Search for the cell housing the specified text and yield its (x, y) center coordinate. 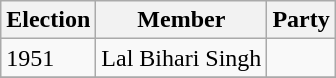
Election (48, 20)
1951 (48, 58)
Lal Bihari Singh (182, 58)
Member (182, 20)
Party (301, 20)
